Extract the (x, y) coordinate from the center of the cell holding the provided text.  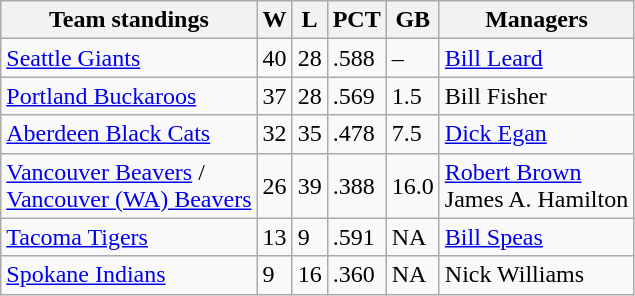
39 (310, 186)
.478 (356, 134)
Tacoma Tigers (129, 237)
26 (274, 186)
Aberdeen Black Cats (129, 134)
Bill Leard (536, 58)
.360 (356, 275)
13 (274, 237)
Dick Egan (536, 134)
Robert Brown James A. Hamilton (536, 186)
.388 (356, 186)
.588 (356, 58)
37 (274, 96)
7.5 (412, 134)
– (412, 58)
Nick Williams (536, 275)
Bill Fisher (536, 96)
16 (310, 275)
.569 (356, 96)
Managers (536, 20)
Team standings (129, 20)
PCT (356, 20)
Bill Speas (536, 237)
GB (412, 20)
W (274, 20)
Vancouver Beavers /Vancouver (WA) Beavers (129, 186)
L (310, 20)
16.0 (412, 186)
40 (274, 58)
1.5 (412, 96)
35 (310, 134)
Spokane Indians (129, 275)
Seattle Giants (129, 58)
.591 (356, 237)
Portland Buckaroos (129, 96)
32 (274, 134)
